Detect which cell encompasses the target text, then output its (X, Y) center coordinate. 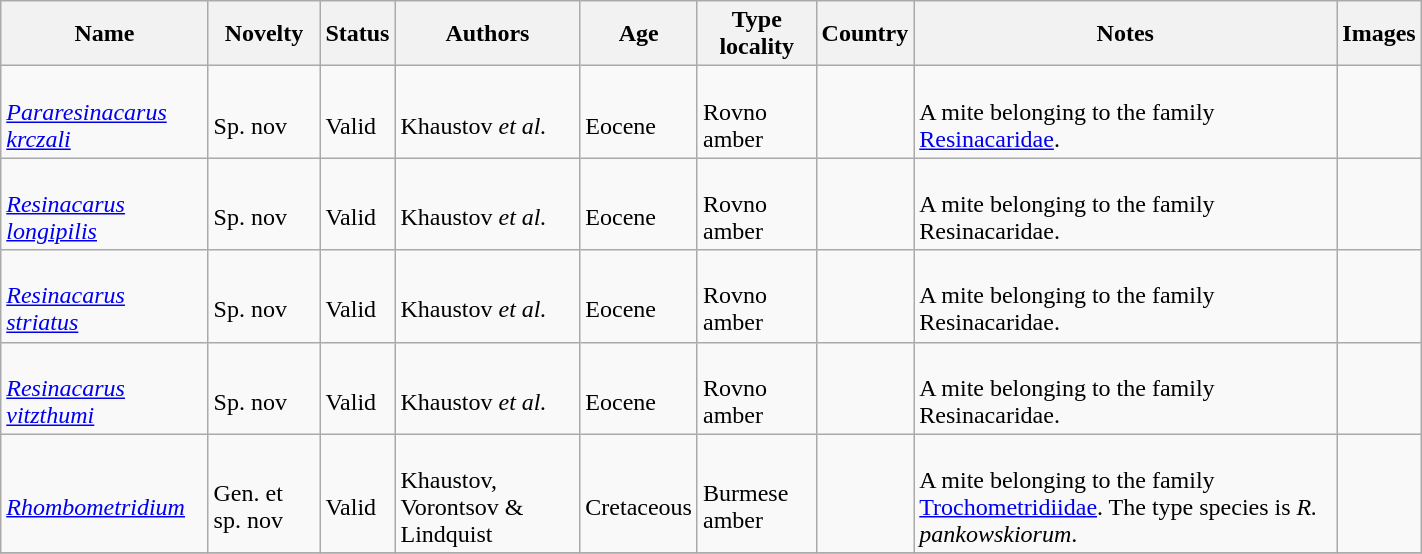
Name (104, 34)
Khaustov, Vorontsov & Lindquist (488, 494)
Images (1379, 34)
Novelty (264, 34)
Type locality (756, 34)
Gen. et sp. nov (264, 494)
Age (639, 34)
Burmese amber (756, 494)
Resinacarus striatus (104, 296)
Notes (1126, 34)
Cretaceous (639, 494)
Rhombometridium (104, 494)
Resinacarus longipilis (104, 204)
Resinacarus vitzthumi (104, 388)
Pararesinacarus krczali (104, 112)
A mite belonging to the family Trochometridiidae. The type species is R. pankowskiorum. (1126, 494)
Authors (488, 34)
Status (358, 34)
Country (865, 34)
